From the cell containing the given text, extract its center point as (x, y) coordinate. 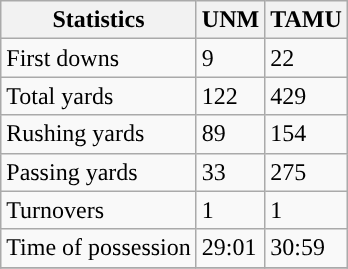
9 (230, 58)
Passing yards (99, 172)
Total yards (99, 96)
275 (306, 172)
Turnovers (99, 210)
Statistics (99, 20)
Rushing yards (99, 134)
Time of possession (99, 248)
89 (230, 134)
29:01 (230, 248)
30:59 (306, 248)
UNM (230, 20)
429 (306, 96)
33 (230, 172)
22 (306, 58)
154 (306, 134)
122 (230, 96)
First downs (99, 58)
TAMU (306, 20)
